Identify which cell holds the provided text, then report its (X, Y) central coordinate. 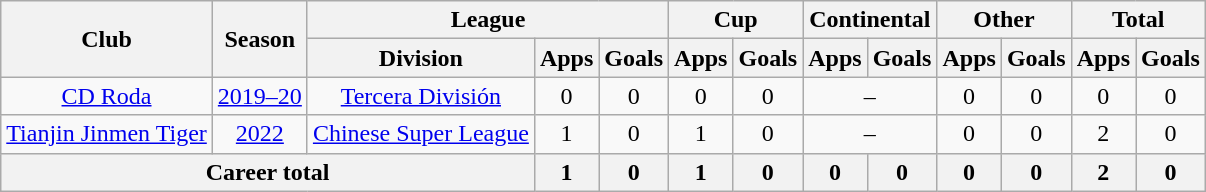
2022 (260, 134)
Club (107, 39)
Tianjin Jinmen Tiger (107, 134)
Season (260, 39)
League (488, 20)
Tercera División (420, 96)
CD Roda (107, 96)
Cup (736, 20)
Other (1004, 20)
Total (1138, 20)
Career total (268, 172)
Division (420, 58)
Continental (870, 20)
Chinese Super League (420, 134)
2019–20 (260, 96)
